Search for the cell housing the specified text and yield its [x, y] center coordinate. 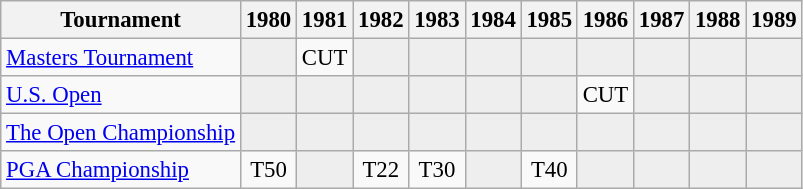
1982 [381, 20]
Masters Tournament [121, 58]
PGA Championship [121, 170]
1983 [437, 20]
U.S. Open [121, 95]
1981 [325, 20]
1986 [605, 20]
1985 [549, 20]
The Open Championship [121, 133]
T40 [549, 170]
1989 [774, 20]
Tournament [121, 20]
1987 [661, 20]
T50 [268, 170]
1988 [718, 20]
T22 [381, 170]
1984 [493, 20]
T30 [437, 170]
1980 [268, 20]
